Pinpoint the cell where the given text exists, returning its (X, Y) midpoint coordinate. 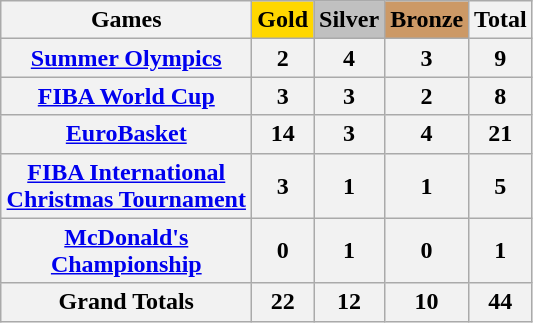
EuroBasket (126, 134)
Silver (350, 20)
Bronze (427, 20)
21 (501, 134)
Grand Totals (126, 302)
FIBA International Christmas Tournament (126, 186)
Games (126, 20)
Summer Olympics (126, 58)
Total (501, 20)
9 (501, 58)
22 (283, 302)
10 (427, 302)
8 (501, 96)
14 (283, 134)
12 (350, 302)
Gold (283, 20)
FIBA World Cup (126, 96)
44 (501, 302)
McDonald's Championship (126, 250)
5 (501, 186)
